Scan for the cell matching the given text and deliver its [X, Y] coordinate at center. 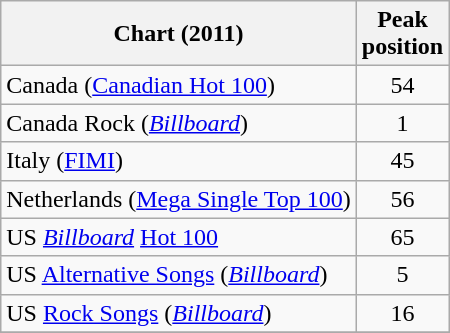
US Alternative Songs (Billboard) [179, 275]
US Billboard Hot 100 [179, 237]
45 [402, 161]
US Rock Songs (Billboard) [179, 313]
16 [402, 313]
Chart (2011) [179, 34]
Canada Rock (Billboard) [179, 123]
Peakposition [402, 34]
Canada (Canadian Hot 100) [179, 85]
54 [402, 85]
56 [402, 199]
Italy (FIMI) [179, 161]
Netherlands (Mega Single Top 100) [179, 199]
1 [402, 123]
65 [402, 237]
5 [402, 275]
